Identify which cell holds the provided text, then report its [x, y] central coordinate. 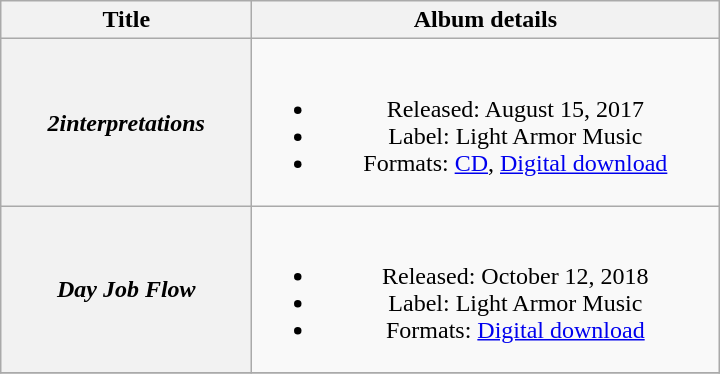
Album details [486, 20]
2interpretations [126, 122]
Title [126, 20]
Released: August 15, 2017Label: Light Armor MusicFormats: CD, Digital download [486, 122]
Day Job Flow [126, 290]
Released: October 12, 2018Label: Light Armor MusicFormats: Digital download [486, 290]
